Search for the cell housing the specified text and yield its (X, Y) center coordinate. 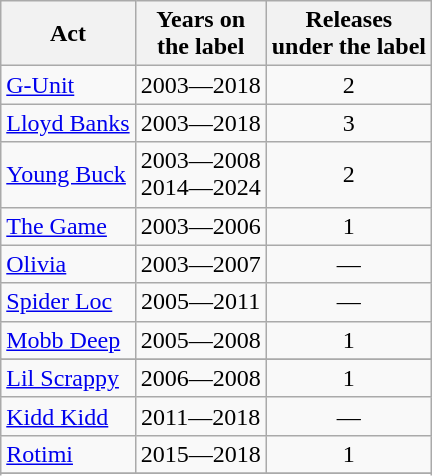
2015—2018 (200, 454)
2011—2018 (200, 416)
Mobb Deep (68, 340)
Rotimi (68, 454)
Kidd Kidd (68, 416)
2005—2008 (200, 340)
2006—2008 (200, 378)
Years on the label (200, 34)
2005—2011 (200, 302)
Young Buck (68, 174)
The Game (68, 226)
3 (348, 123)
Olivia (68, 264)
Lil Scrappy (68, 378)
Lloyd Banks (68, 123)
Act (68, 34)
G-Unit (68, 85)
2003—2007 (200, 264)
2003—2006 (200, 226)
2003—2008 2014—2024 (200, 174)
Spider Loc (68, 302)
Releases under the label (348, 34)
